Search for the cell housing the specified text and yield its [x, y] center coordinate. 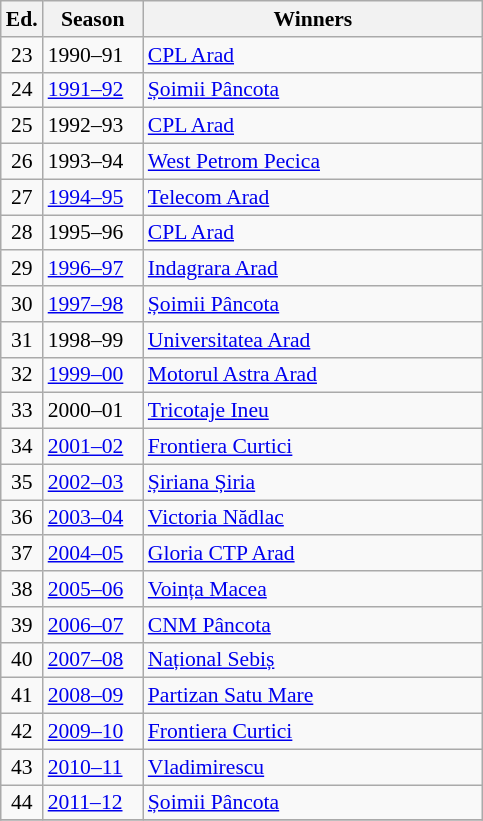
1990–91 [93, 55]
Universitatea Arad [313, 340]
37 [22, 554]
2001–02 [93, 447]
32 [22, 375]
Telecom Arad [313, 197]
43 [22, 767]
Voința Macea [313, 589]
1997–98 [93, 304]
2007–08 [93, 660]
Național Sebiș [313, 660]
2003–04 [93, 518]
2004–05 [93, 554]
2006–07 [93, 625]
Winners [313, 19]
2005–06 [93, 589]
39 [22, 625]
CNM Pâncota [313, 625]
24 [22, 90]
25 [22, 126]
36 [22, 518]
Vladimirescu [313, 767]
42 [22, 732]
1998–99 [93, 340]
31 [22, 340]
1991–92 [93, 90]
28 [22, 233]
38 [22, 589]
Partizan Satu Mare [313, 696]
1992–93 [93, 126]
40 [22, 660]
1995–96 [93, 233]
29 [22, 269]
30 [22, 304]
1996–97 [93, 269]
Gloria CTP Arad [313, 554]
23 [22, 55]
44 [22, 803]
41 [22, 696]
2011–12 [93, 803]
2002–03 [93, 482]
West Petrom Pecica [313, 162]
35 [22, 482]
27 [22, 197]
2009–10 [93, 732]
1999–00 [93, 375]
Victoria Nădlac [313, 518]
26 [22, 162]
Ed. [22, 19]
Șiriana Șiria [313, 482]
34 [22, 447]
1993–94 [93, 162]
Season [93, 19]
2010–11 [93, 767]
Indagrara Arad [313, 269]
1994–95 [93, 197]
Motorul Astra Arad [313, 375]
33 [22, 411]
2008–09 [93, 696]
2000–01 [93, 411]
Tricotaje Ineu [313, 411]
